Extract the (x, y) coordinate from the center of the cell holding the provided text.  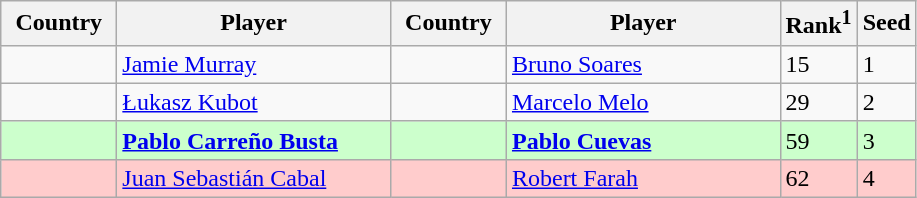
4 (886, 178)
Juan Sebastián Cabal (254, 178)
15 (818, 64)
Marcelo Melo (643, 102)
2 (886, 102)
Łukasz Kubot (254, 102)
Robert Farah (643, 178)
Rank1 (818, 24)
29 (818, 102)
Seed (886, 24)
3 (886, 140)
1 (886, 64)
59 (818, 140)
Bruno Soares (643, 64)
Jamie Murray (254, 64)
Pablo Carreño Busta (254, 140)
Pablo Cuevas (643, 140)
62 (818, 178)
